Provide the [x, y] coordinate of the cell's center where the given text is located.  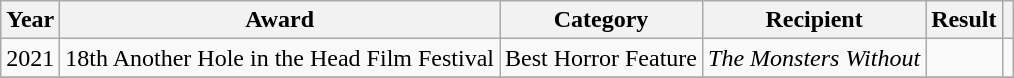
2021 [30, 58]
Recipient [814, 20]
Result [964, 20]
Award [280, 20]
The Monsters Without [814, 58]
Best Horror Feature [602, 58]
18th Another Hole in the Head Film Festival [280, 58]
Category [602, 20]
Year [30, 20]
